For the text-containing cell, return its midpoint in [X, Y] coordinate format. 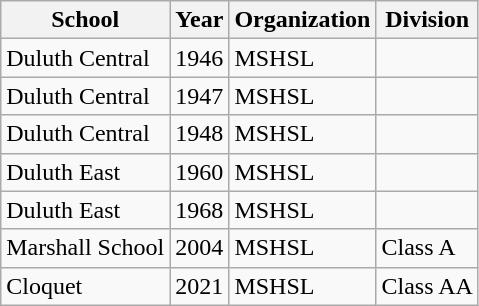
1946 [200, 58]
Cloquet [86, 286]
Class A [427, 248]
Division [427, 20]
School [86, 20]
2021 [200, 286]
1948 [200, 134]
Class AA [427, 286]
2004 [200, 248]
Year [200, 20]
1947 [200, 96]
Organization [302, 20]
1968 [200, 210]
Marshall School [86, 248]
1960 [200, 172]
